Provide the (x, y) coordinate of the cell's center where the given text is located.  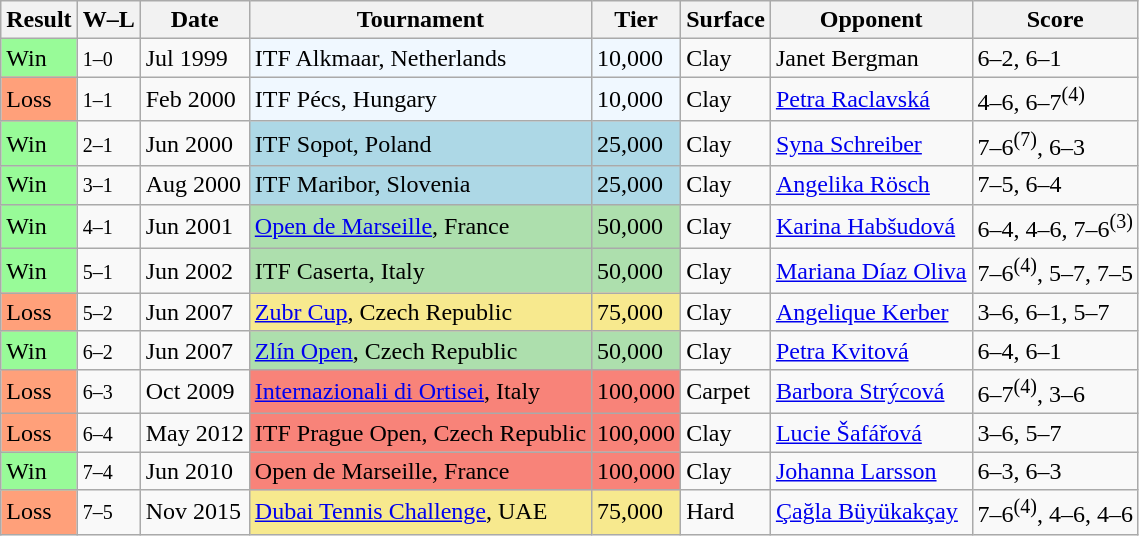
Angelika Rösch (871, 185)
Jul 1999 (194, 58)
3–6, 5–7 (1055, 433)
Result (39, 20)
Date (194, 20)
Jun 2002 (194, 272)
6–4, 4–6, 7–6(3) (1055, 226)
6–2, 6–1 (1055, 58)
6–4 (108, 433)
Tier (636, 20)
Barbora Strýcová (871, 392)
Angelique Kerber (871, 312)
Zubr Cup, Czech Republic (420, 312)
ITF Pécs, Hungary (420, 100)
1–1 (108, 100)
6–3 (108, 392)
6–3, 6–3 (1055, 471)
7–6(4), 4–6, 4–6 (1055, 512)
Nov 2015 (194, 512)
May 2012 (194, 433)
6–7(4), 3–6 (1055, 392)
Aug 2000 (194, 185)
Lucie Šafářová (871, 433)
Jun 2010 (194, 471)
7–5, 6–4 (1055, 185)
ITF Prague Open, Czech Republic (420, 433)
4–1 (108, 226)
Mariana Díaz Oliva (871, 272)
Opponent (871, 20)
7–6(7), 6–3 (1055, 144)
7–5 (108, 512)
Karina Habšudová (871, 226)
Internazionali di Ortisei, Italy (420, 392)
ITF Alkmaar, Netherlands (420, 58)
Jun 2000 (194, 144)
6–2 (108, 350)
3–6, 6–1, 5–7 (1055, 312)
Petra Raclavská (871, 100)
Petra Kvitová (871, 350)
3–1 (108, 185)
1–0 (108, 58)
Jun 2001 (194, 226)
6–4, 6–1 (1055, 350)
ITF Caserta, Italy (420, 272)
W–L (108, 20)
4–6, 6–7(4) (1055, 100)
Janet Bergman (871, 58)
Syna Schreiber (871, 144)
Feb 2000 (194, 100)
Johanna Larsson (871, 471)
Çağla Büyükakçay (871, 512)
Carpet (726, 392)
Dubai Tennis Challenge, UAE (420, 512)
ITF Sopot, Poland (420, 144)
5–2 (108, 312)
Oct 2009 (194, 392)
Hard (726, 512)
Tournament (420, 20)
Surface (726, 20)
5–1 (108, 272)
ITF Maribor, Slovenia (420, 185)
Zlín Open, Czech Republic (420, 350)
7–4 (108, 471)
2–1 (108, 144)
Score (1055, 20)
7–6(4), 5–7, 7–5 (1055, 272)
